Return the (x, y) coordinate for the center point of the cell that contains the specified text.  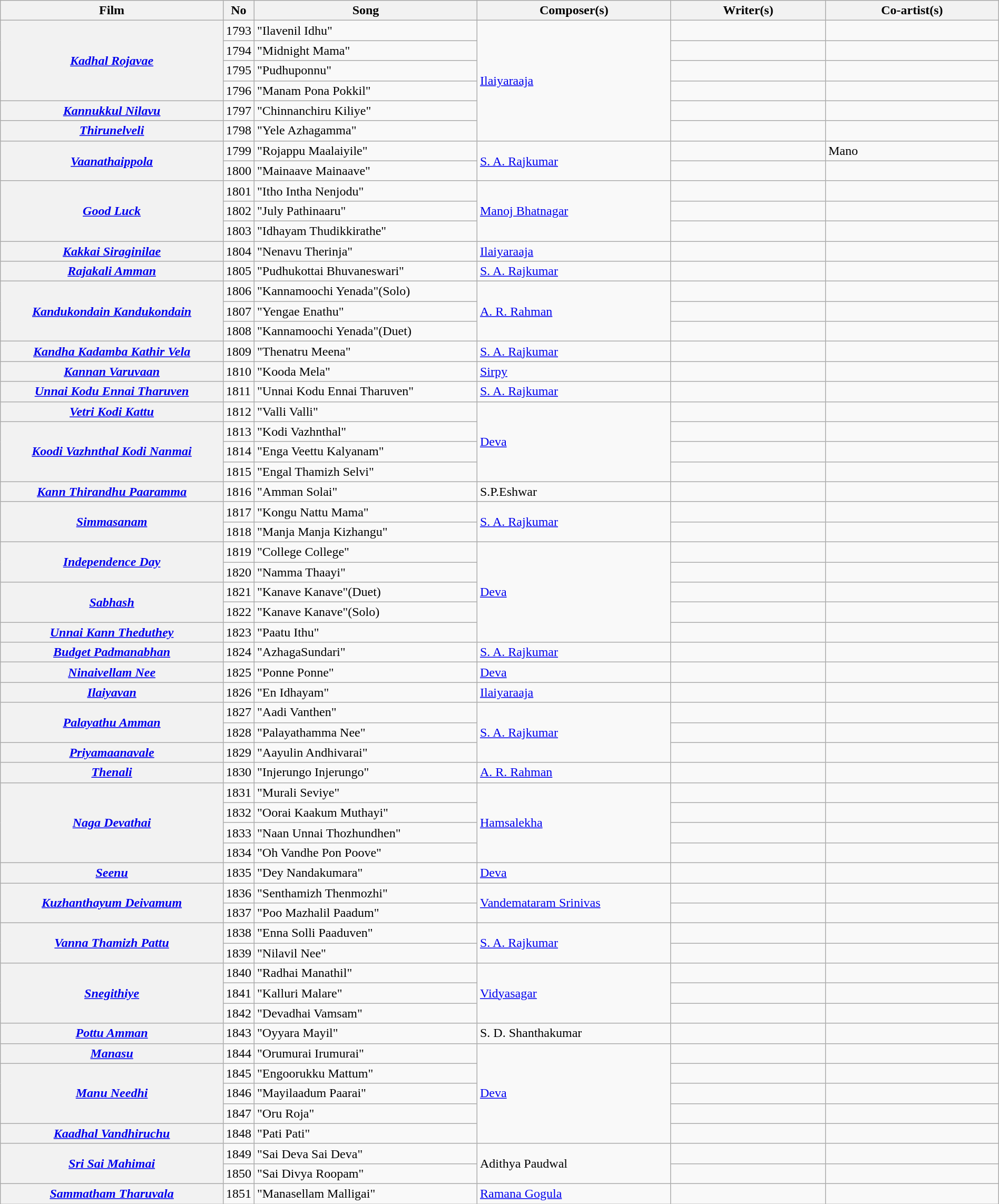
1802 (238, 211)
Pottu Amman (112, 1033)
1848 (238, 1133)
"Paatu Ithu" (366, 632)
"Murali Seviye" (366, 792)
1838 (238, 933)
1839 (238, 953)
"Pudhukottai Bhuvaneswari" (366, 271)
1835 (238, 873)
Sammatham Tharuvala (112, 1193)
Ilaiyavan (112, 692)
1828 (238, 732)
"Ponne Ponne" (366, 672)
"Orumurai Irumurai" (366, 1053)
1834 (238, 853)
Adithya Paudwal (574, 1163)
Kandukondain Kandukondain (112, 311)
"Devadhai Vamsam" (366, 1013)
1842 (238, 1013)
"Sai Deva Sai Deva" (366, 1153)
Film (112, 11)
Kannukkul Nilavu (112, 111)
"Enga Veettu Kalyanam" (366, 452)
"Kalluri Malare" (366, 993)
1799 (238, 151)
"Engoorukku Mattum" (366, 1073)
"En Idhayam" (366, 692)
Naga Devathai (112, 823)
Seenu (112, 873)
1814 (238, 452)
1827 (238, 712)
"Namma Thaayi" (366, 572)
1850 (238, 1173)
"Kanave Kanave"(Duet) (366, 592)
1808 (238, 331)
Sirpy (574, 371)
"Manasellam Malligai" (366, 1193)
"Poo Mazhalil Paadum" (366, 913)
Manoj Bhatnagar (574, 211)
1845 (238, 1073)
1851 (238, 1193)
Ninaivellam Nee (112, 672)
1813 (238, 432)
"Oh Vandhe Pon Poove" (366, 853)
1837 (238, 913)
Vanna Thamizh Pattu (112, 943)
"Nenavu Therinja" (366, 251)
"Pati Pati" (366, 1133)
"Oyyara Mayil" (366, 1033)
Ramana Gogula (574, 1193)
"Pudhuponnu" (366, 71)
"Valli Valli" (366, 412)
"Midnight Mama" (366, 51)
Simmasanam (112, 522)
"Manam Pona Pokkil" (366, 91)
1819 (238, 552)
"Nilavil Nee" (366, 953)
1831 (238, 792)
1849 (238, 1153)
"Oru Roja" (366, 1113)
1801 (238, 191)
1841 (238, 993)
1832 (238, 813)
S.P.Eshwar (574, 492)
"AzhagaSundari" (366, 652)
Mano (913, 151)
1793 (238, 31)
"Unnai Kodu Ennai Tharuven" (366, 391)
Co-artist(s) (913, 11)
"Engal Thamizh Selvi" (366, 472)
"Thenatru Meena" (366, 351)
Kuzhanthayum Deivamum (112, 903)
Thirunelveli (112, 131)
1809 (238, 351)
Rajakali Amman (112, 271)
"Kanave Kanave"(Solo) (366, 612)
"Kongu Nattu Mama" (366, 512)
1812 (238, 412)
"Oorai Kaakum Muthayi" (366, 813)
1824 (238, 652)
Sabhash (112, 602)
"Naan Unnai Thozhundhen" (366, 833)
"Radhai Manathil" (366, 973)
Unnai Kodu Ennai Tharuven (112, 391)
1805 (238, 271)
1796 (238, 91)
1844 (238, 1053)
"Aadi Vanthen" (366, 712)
Vidyasagar (574, 993)
S. D. Shanthakumar (574, 1033)
Vandemataram Srinivas (574, 903)
1797 (238, 111)
Good Luck (112, 211)
"Injerungo Injerungo" (366, 772)
Palayathu Amman (112, 722)
1795 (238, 71)
"Itho Intha Nenjodu" (366, 191)
1825 (238, 672)
"Dey Nandakumara" (366, 873)
1847 (238, 1113)
1816 (238, 492)
Composer(s) (574, 11)
"Ilavenil Idhu" (366, 31)
1840 (238, 973)
"Mayilaadum Paarai" (366, 1093)
1803 (238, 231)
1823 (238, 632)
Budget Padmanabhan (112, 652)
1806 (238, 291)
"July Pathinaaru" (366, 211)
1843 (238, 1033)
Unnai Kann Theduthey (112, 632)
1822 (238, 612)
Kann Thirandhu Paaramma (112, 492)
Manasu (112, 1053)
1830 (238, 772)
1794 (238, 51)
1811 (238, 391)
Priyamaanavale (112, 752)
Thenali (112, 772)
Song (366, 11)
No (238, 11)
Manu Needhi (112, 1093)
Sri Sai Mahimai (112, 1163)
Kaadhal Vandhiruchu (112, 1133)
1820 (238, 572)
"Chinnanchiru Kiliye" (366, 111)
"Kooda Mela" (366, 371)
"Yele Azhagamma" (366, 131)
1829 (238, 752)
1821 (238, 592)
Independence Day (112, 562)
"Idhayam Thudikkirathe" (366, 231)
"Aayulin Andhivarai" (366, 752)
Koodi Vazhnthal Kodi Nanmai (112, 452)
1798 (238, 131)
"College College" (366, 552)
"Rojappu Maalaiyile" (366, 151)
"Senthamizh Thenmozhi" (366, 893)
1817 (238, 512)
Writer(s) (748, 11)
1807 (238, 311)
1836 (238, 893)
"Enna Solli Paaduven" (366, 933)
1846 (238, 1093)
"Yengae Enathu" (366, 311)
Snegithiye (112, 993)
Kakkai Siraginilae (112, 251)
"Amman Solai" (366, 492)
"Kodi Vazhnthal" (366, 432)
"Mainaave Mainaave" (366, 171)
Kadhal Rojavae (112, 61)
"Kannamoochi Yenada"(Solo) (366, 291)
1826 (238, 692)
1833 (238, 833)
Hamsalekha (574, 823)
1818 (238, 532)
1815 (238, 472)
Vaanathaippola (112, 161)
1804 (238, 251)
"Palayathamma Nee" (366, 732)
1800 (238, 171)
Kannan Varuvaan (112, 371)
"Kannamoochi Yenada"(Duet) (366, 331)
Kandha Kadamba Kathir Vela (112, 351)
Vetri Kodi Kattu (112, 412)
"Sai Divya Roopam" (366, 1173)
"Manja Manja Kizhangu" (366, 532)
1810 (238, 371)
